Find where the given text appears and provide that cell's center as [X, Y] coordinate. 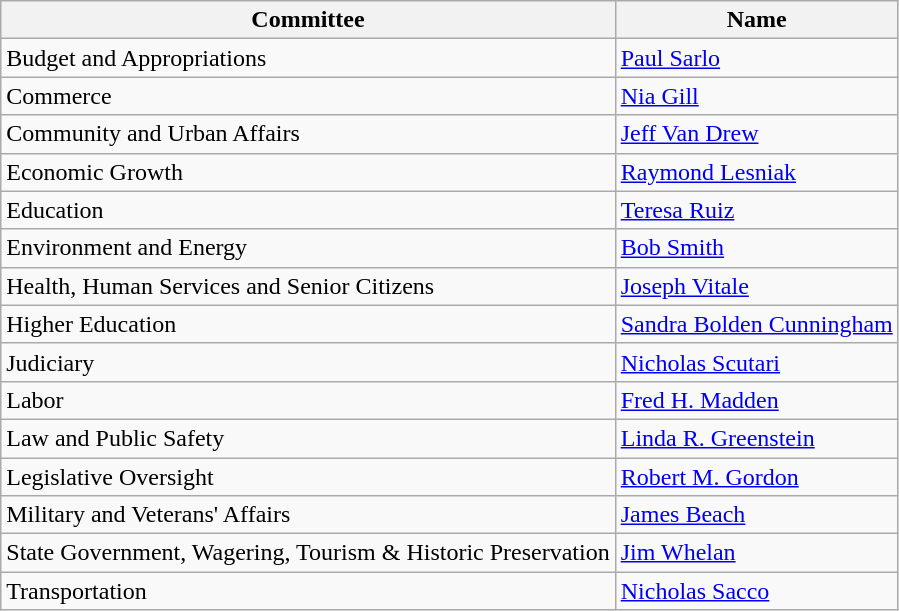
Linda R. Greenstein [756, 438]
Judiciary [308, 362]
Nicholas Scutari [756, 362]
Sandra Bolden Cunningham [756, 324]
Nicholas Sacco [756, 591]
Bob Smith [756, 248]
State Government, Wagering, Tourism & Historic Preservation [308, 553]
Economic Growth [308, 172]
Community and Urban Affairs [308, 134]
Teresa Ruiz [756, 210]
Jim Whelan [756, 553]
Paul Sarlo [756, 58]
Nia Gill [756, 96]
Health, Human Services and Senior Citizens [308, 286]
Raymond Lesniak [756, 172]
Higher Education [308, 324]
Education [308, 210]
Budget and Appropriations [308, 58]
Fred H. Madden [756, 400]
Transportation [308, 591]
Legislative Oversight [308, 477]
Committee [308, 20]
Law and Public Safety [308, 438]
Commerce [308, 96]
Joseph Vitale [756, 286]
Labor [308, 400]
Jeff Van Drew [756, 134]
Name [756, 20]
James Beach [756, 515]
Robert M. Gordon [756, 477]
Military and Veterans' Affairs [308, 515]
Environment and Energy [308, 248]
